Return the [x, y] coordinate for the center point of the cell that contains the specified text.  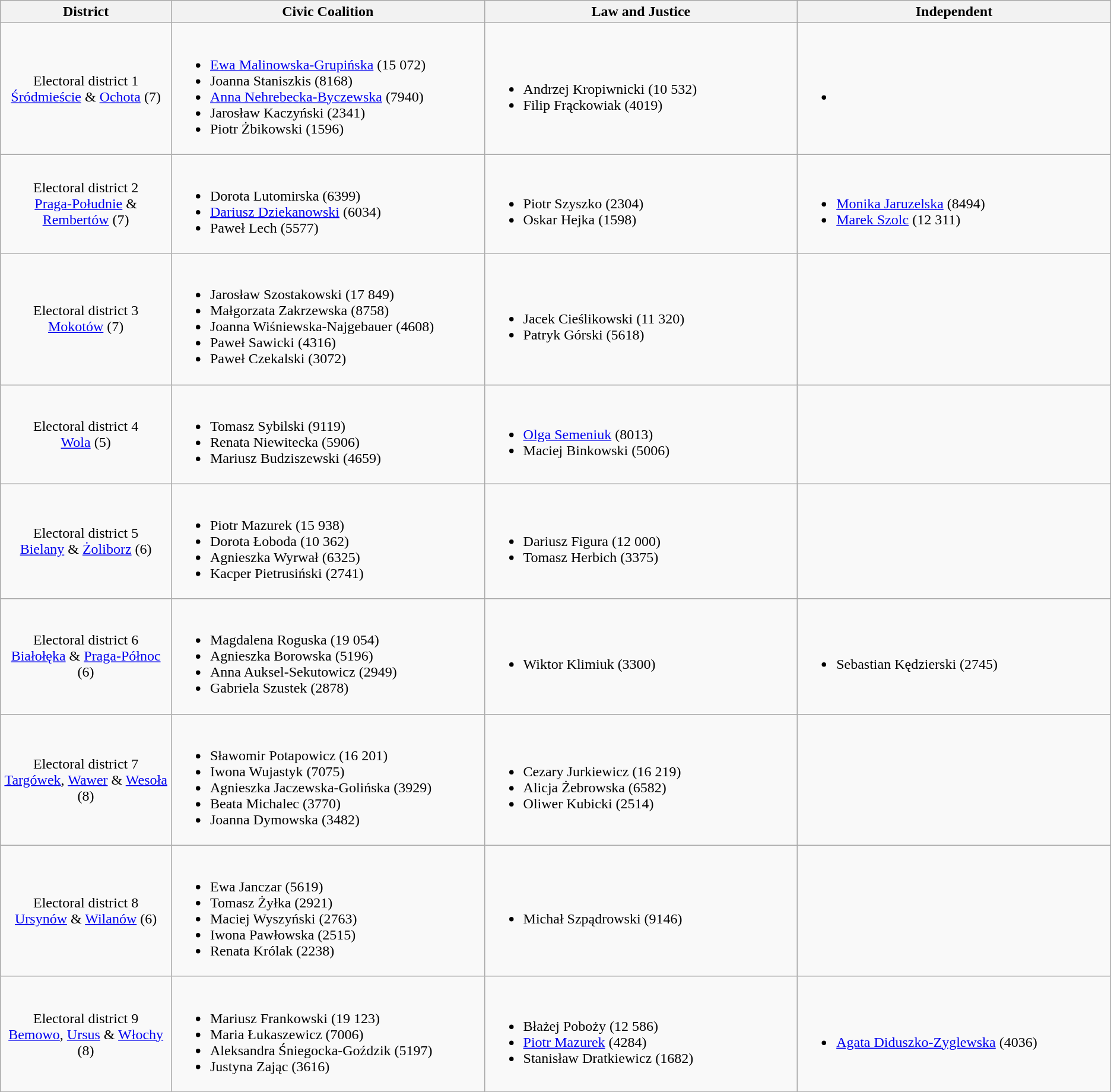
Electoral district 1Śródmieście & Ochota (7) [86, 89]
Electoral district 7Targówek, Wawer & Wesoła (8) [86, 780]
Sebastian Kędzierski (2745) [954, 656]
Magdalena Roguska (19 054)Agnieszka Borowska (5196)Anna Auksel-Sekutowicz (2949)Gabriela Szustek (2878) [328, 656]
Jarosław Szostakowski (17 849)Małgorzata Zakrzewska (8758)Joanna Wiśniewska-Najgebauer (4608)Paweł Sawicki (4316)Paweł Czekalski (3072) [328, 319]
Andrzej Kropiwnicki (10 532)Filip Frąckowiak (4019) [641, 89]
Monika Jaruzelska (8494)Marek Szolc (12 311) [954, 204]
Tomasz Sybilski (9119)Renata Niewitecka (5906)Mariusz Budziszewski (4659) [328, 434]
Michał Szpądrowski (9146) [641, 910]
District [86, 12]
Jacek Cieślikowski (11 320)Patryk Górski (5618) [641, 319]
Mariusz Frankowski (19 123)Maria Łukaszewicz (7006)Aleksandra Śniegocka-Goździk (5197)Justyna Zając (3616) [328, 1034]
Błażej Poboży (12 586)Piotr Mazurek (4284)Stanisław Dratkiewicz (1682) [641, 1034]
Dorota Lutomirska (6399)Dariusz Dziekanowski (6034)Paweł Lech (5577) [328, 204]
Ewa Malinowska-Grupińska (15 072)Joanna Staniszkis (8168)Anna Nehrebecka-Byczewska (7940)Jarosław Kaczyński (2341)Piotr Żbikowski (1596) [328, 89]
Electoral district 4Wola (5) [86, 434]
Electoral district 6Białołęka & Praga-Północ (6) [86, 656]
Wiktor Klimiuk (3300) [641, 656]
Sławomir Potapowicz (16 201)Iwona Wujastyk (7075)Agnieszka Jaczewska-Golińska (3929)Beata Michalec (3770)Joanna Dymowska (3482) [328, 780]
Olga Semeniuk (8013)Maciej Binkowski (5006) [641, 434]
Cezary Jurkiewicz (16 219)Alicja Żebrowska (6582)Oliwer Kubicki (2514) [641, 780]
Law and Justice [641, 12]
Dariusz Figura (12 000)Tomasz Herbich (3375) [641, 541]
Electoral district 3Mokotów (7) [86, 319]
Civic Coalition [328, 12]
Independent [954, 12]
Electoral district 8Ursynów & Wilanów (6) [86, 910]
Electoral district 5Bielany & Żoliborz (6) [86, 541]
Ewa Janczar (5619)Tomasz Żyłka (2921)Maciej Wyszyński (2763)Iwona Pawłowska (2515)Renata Królak (2238) [328, 910]
Electoral district 2Praga-Południe & Rembertów (7) [86, 204]
Piotr Szyszko (2304)Oskar Hejka (1598) [641, 204]
Piotr Mazurek (15 938)Dorota Łoboda (10 362)Agnieszka Wyrwał (6325)Kacper Pietrusiński (2741) [328, 541]
Electoral district 9Bemowo, Ursus & Włochy (8) [86, 1034]
Agata Diduszko-Zyglewska (4036) [954, 1034]
